Detect which cell encompasses the target text, then output its (x, y) center coordinate. 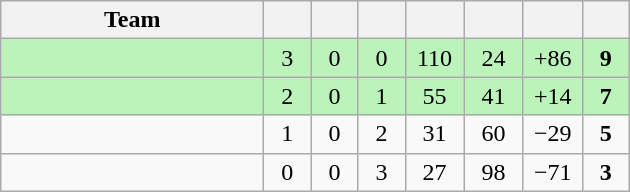
24 (494, 58)
9 (606, 58)
+14 (552, 96)
+86 (552, 58)
31 (434, 134)
41 (494, 96)
60 (494, 134)
7 (606, 96)
55 (434, 96)
27 (434, 172)
−71 (552, 172)
Team (132, 20)
98 (494, 172)
5 (606, 134)
−29 (552, 134)
110 (434, 58)
